For the text-containing cell, return its midpoint in (x, y) coordinate format. 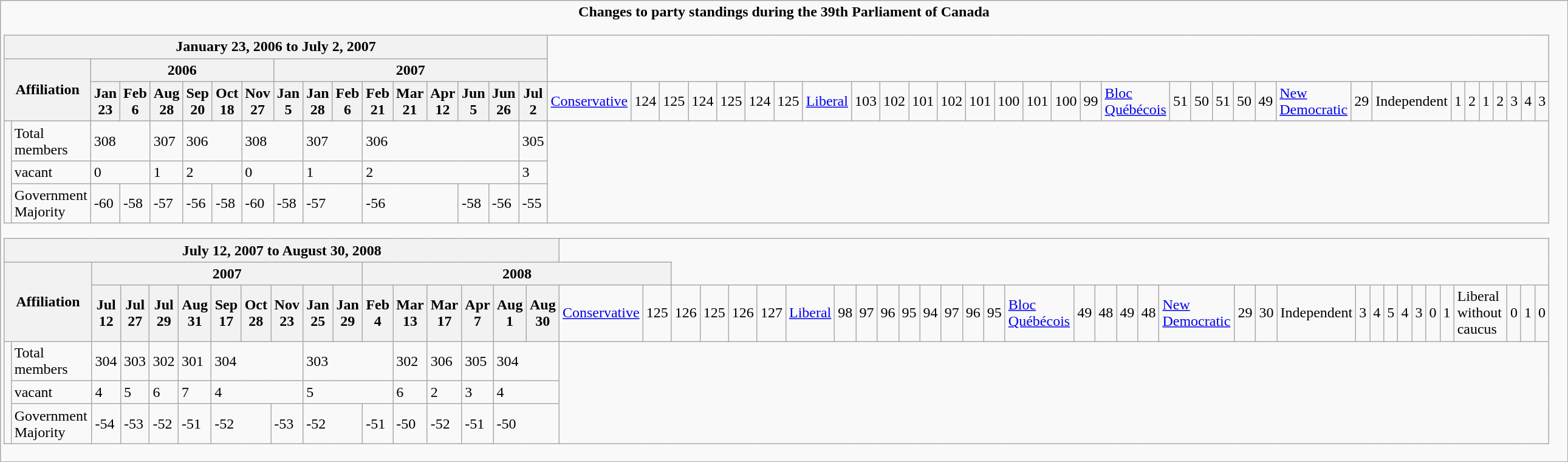
Apr 7 (478, 313)
Aug 1 (510, 313)
Jul 27 (135, 313)
-54 (106, 423)
94 (931, 313)
Apr 12 (442, 101)
Oct 28 (256, 313)
Sep 20 (197, 101)
Jul 12 (106, 313)
Mar 17 (445, 313)
July 12, 2007 to August 30, 2008 (282, 250)
Nov 23 (287, 313)
98 (846, 313)
Jan 25 (318, 313)
Jun 5 (473, 101)
Liberal without caucus (1480, 313)
Mar 13 (411, 313)
Jan 28 (318, 101)
Feb 21 (378, 101)
Feb 4 (378, 313)
-55 (533, 203)
Mar 21 (410, 101)
Aug 31 (195, 313)
2008 (517, 274)
Jan 29 (347, 313)
Jun 26 (504, 101)
103 (865, 101)
January 23, 2006 to July 2, 2007 (276, 47)
Oct 18 (227, 101)
Nov 27 (258, 101)
2006 (182, 70)
Jan 5 (288, 101)
Jan 23 (105, 101)
Jul 29 (164, 313)
Sep 17 (226, 313)
Aug 30 (543, 313)
99 (1091, 101)
Jul 2 (533, 101)
30 (1266, 313)
301 (195, 361)
7 (195, 392)
127 (772, 313)
Aug 28 (166, 101)
